Detect which cell encompasses the target text, then output its [x, y] center coordinate. 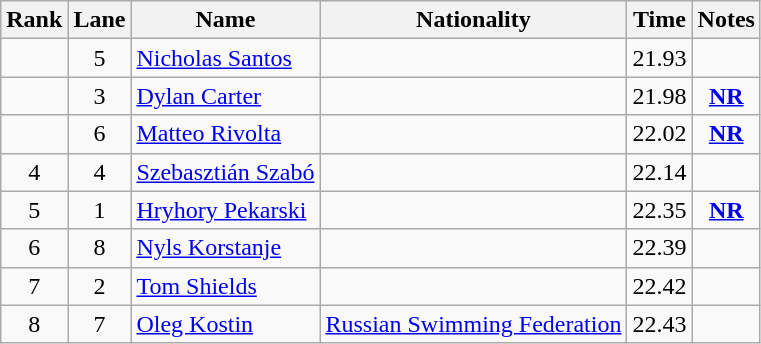
22.43 [660, 324]
Nyls Korstanje [226, 248]
22.14 [660, 172]
Time [660, 20]
Name [226, 20]
22.02 [660, 134]
Dylan Carter [226, 96]
Tom Shields [226, 286]
22.42 [660, 286]
Notes [726, 20]
22.35 [660, 210]
Hryhory Pekarski [226, 210]
Russian Swimming Federation [474, 324]
Nationality [474, 20]
22.39 [660, 248]
3 [100, 96]
Oleg Kostin [226, 324]
21.93 [660, 58]
Szebasztián Szabó [226, 172]
21.98 [660, 96]
Matteo Rivolta [226, 134]
Lane [100, 20]
2 [100, 286]
Rank [34, 20]
Nicholas Santos [226, 58]
1 [100, 210]
